Return the [x, y] coordinate for the center point of the cell that contains the specified text.  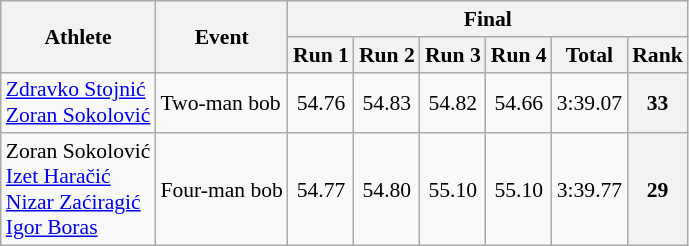
Run 3 [453, 55]
29 [658, 190]
3:39.07 [590, 102]
54.76 [321, 102]
Run 2 [387, 55]
54.77 [321, 190]
Zdravko StojnićZoran Sokolović [78, 102]
54.66 [519, 102]
54.82 [453, 102]
3:39.77 [590, 190]
Rank [658, 55]
54.83 [387, 102]
Athlete [78, 36]
Four-man bob [222, 190]
Two-man bob [222, 102]
Run 1 [321, 55]
Run 4 [519, 55]
Final [488, 19]
54.80 [387, 190]
Zoran SokolovićIzet HaračićNizar ZaćiragićIgor Boras [78, 190]
Event [222, 36]
33 [658, 102]
Total [590, 55]
